From the cell containing the given text, extract its center point as [X, Y] coordinate. 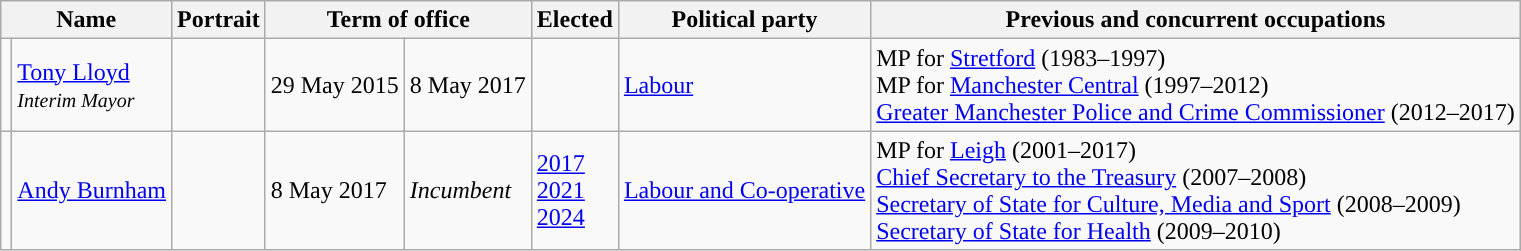
Incumbent [468, 190]
Portrait [219, 20]
Andy Burnham [92, 190]
Elected [574, 20]
Labour and Co-operative [744, 190]
Labour [744, 85]
Previous and concurrent occupations [1196, 20]
Tony LloydInterim Mayor [92, 85]
MP for Stretford (1983–1997)MP for Manchester Central (1997–2012)Greater Manchester Police and Crime Commissioner (2012–2017) [1196, 85]
29 May 2015 [334, 85]
Term of office [398, 20]
Name [86, 20]
Political party [744, 20]
201720212024 [574, 190]
